Find where the given text appears and provide that cell's center as (x, y) coordinate. 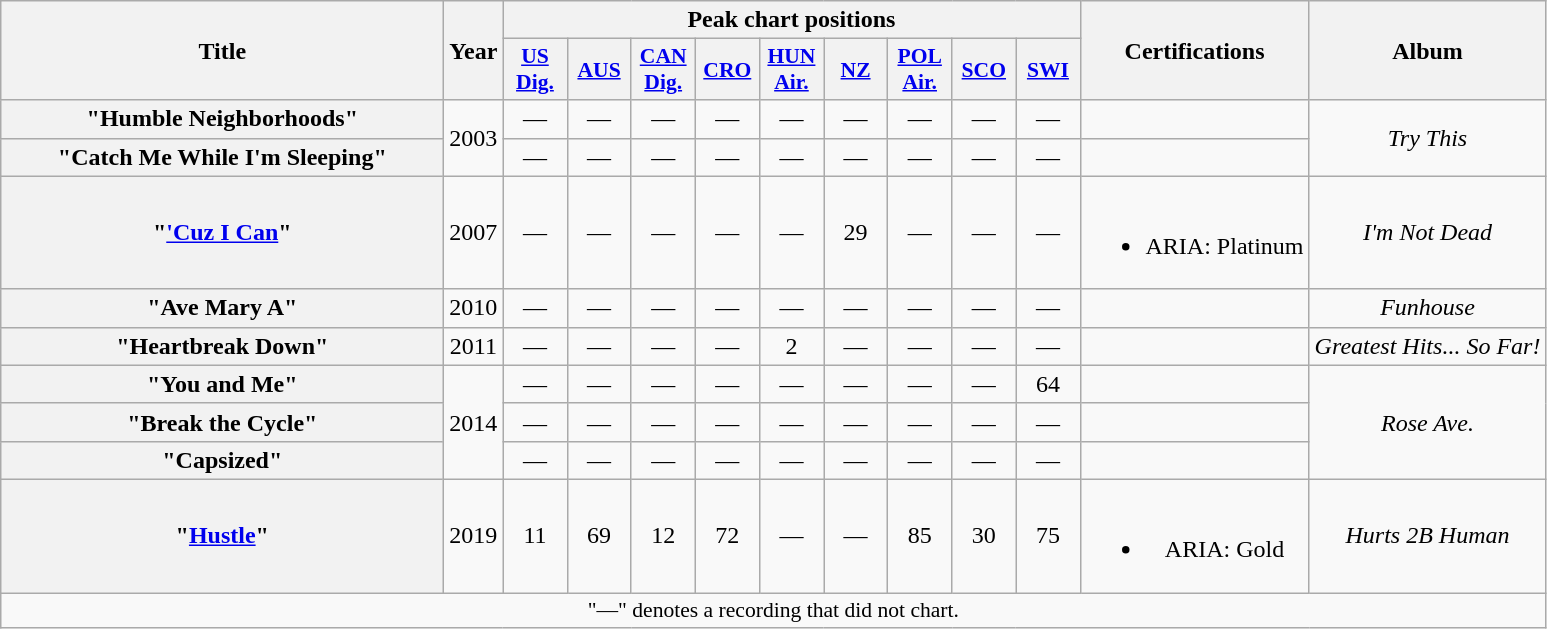
Try This (1428, 138)
Certifications (1194, 50)
"Catch Me While I'm Sleeping" (222, 157)
2014 (474, 422)
ARIA: Platinum (1194, 232)
29 (856, 232)
2019 (474, 536)
75 (1048, 536)
CANDig. (663, 70)
2003 (474, 138)
Greatest Hits... So Far! (1428, 346)
Rose Ave. (1428, 422)
"Ave Mary A" (222, 308)
Hurts 2B Human (1428, 536)
"—" denotes a recording that did not chart. (774, 610)
30 (984, 536)
AUS (599, 70)
2007 (474, 232)
"Humble Neighborhoods" (222, 119)
I'm Not Dead (1428, 232)
USDig. (535, 70)
Album (1428, 50)
"Hustle" (222, 536)
2010 (474, 308)
11 (535, 536)
SWI (1048, 70)
"'Cuz I Can" (222, 232)
NZ (856, 70)
69 (599, 536)
2011 (474, 346)
2 (791, 346)
"Heartbreak Down" (222, 346)
72 (727, 536)
12 (663, 536)
Peak chart positions (792, 20)
Funhouse (1428, 308)
CRO (727, 70)
Title (222, 50)
64 (1048, 384)
85 (920, 536)
ARIA: Gold (1194, 536)
HUN Air. (791, 70)
"You and Me" (222, 384)
SCO (984, 70)
"Break the Cycle" (222, 422)
"Capsized" (222, 460)
Year (474, 50)
POLAir. (920, 70)
